Find where the given text appears and provide that cell's center as (X, Y) coordinate. 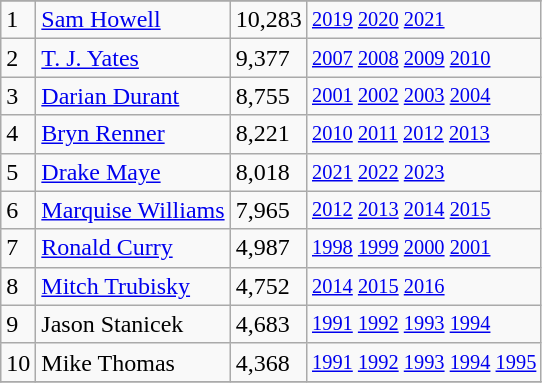
Bryn Renner (133, 134)
2007 2008 2009 2010 (424, 58)
9,377 (268, 58)
Mitch Trubisky (133, 286)
Mike Thomas (133, 362)
2014 2015 2016 (424, 286)
2021 2022 2023 (424, 172)
2 (18, 58)
10,283 (268, 20)
Drake Maye (133, 172)
5 (18, 172)
7,965 (268, 210)
2010 2011 2012 2013 (424, 134)
4,683 (268, 324)
2019 2020 2021 (424, 20)
9 (18, 324)
4,987 (268, 248)
1998 1999 2000 2001 (424, 248)
Sam Howell (133, 20)
Ronald Curry (133, 248)
1 (18, 20)
8,018 (268, 172)
Marquise Williams (133, 210)
4,368 (268, 362)
4 (18, 134)
1991 1992 1993 1994 1995 (424, 362)
1991 1992 1993 1994 (424, 324)
7 (18, 248)
3 (18, 96)
6 (18, 210)
2012 2013 2014 2015 (424, 210)
8 (18, 286)
T. J. Yates (133, 58)
Jason Stanicek (133, 324)
2001 2002 2003 2004 (424, 96)
8,221 (268, 134)
4,752 (268, 286)
Darian Durant (133, 96)
8,755 (268, 96)
10 (18, 362)
